Capture the cell that displays the provided text and extract its [X, Y] central coordinate. 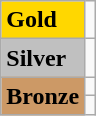
Gold [43, 20]
Silver [43, 58]
Bronze [43, 96]
